Detect which cell encompasses the target text, then output its (X, Y) center coordinate. 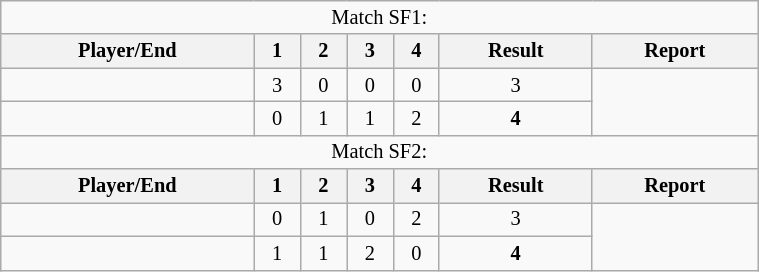
Match SF1: (380, 17)
Match SF2: (380, 152)
